Find where the given text appears and provide that cell's center as (x, y) coordinate. 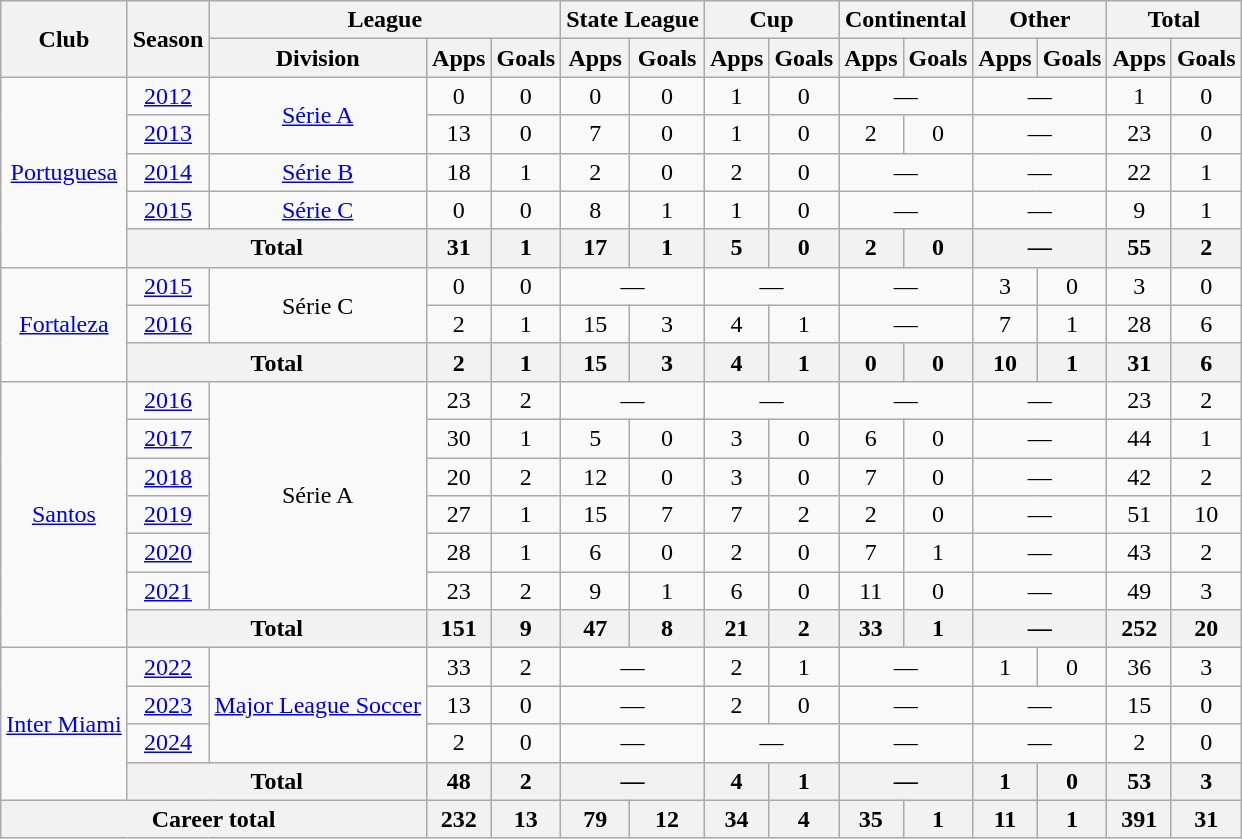
2012 (168, 96)
55 (1139, 248)
Division (318, 58)
2013 (168, 134)
2022 (168, 667)
2023 (168, 705)
Season (168, 39)
Career total (214, 819)
48 (459, 781)
30 (459, 438)
Santos (64, 514)
35 (871, 819)
53 (1139, 781)
232 (459, 819)
Portuguesa (64, 172)
252 (1139, 629)
27 (459, 515)
Club (64, 39)
2014 (168, 172)
43 (1139, 553)
Fortaleza (64, 324)
44 (1139, 438)
36 (1139, 667)
51 (1139, 515)
State League (633, 20)
34 (736, 819)
League (385, 20)
151 (459, 629)
2024 (168, 743)
Major League Soccer (318, 705)
42 (1139, 477)
22 (1139, 172)
47 (596, 629)
2018 (168, 477)
2020 (168, 553)
2017 (168, 438)
391 (1139, 819)
18 (459, 172)
17 (596, 248)
2021 (168, 591)
Inter Miami (64, 724)
Série B (318, 172)
Other (1040, 20)
Cup (771, 20)
Continental (906, 20)
21 (736, 629)
2019 (168, 515)
49 (1139, 591)
79 (596, 819)
